Extract the [X, Y] coordinate from the center of the cell holding the provided text.  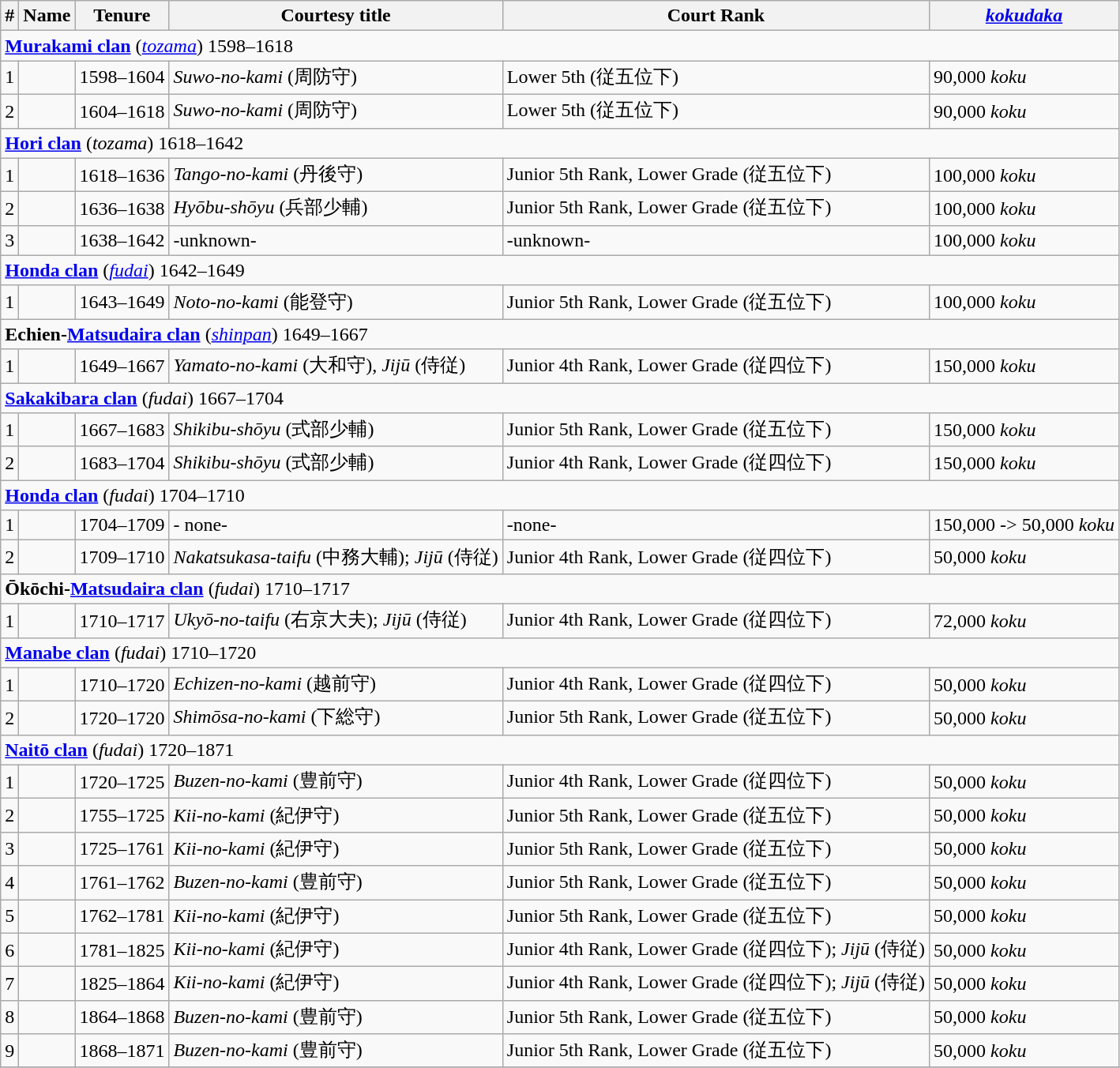
kokudaka [1024, 16]
1667–1683 [122, 430]
1755–1725 [122, 815]
Hori clan (tozama) 1618–1642 [560, 143]
1720–1720 [122, 719]
Sakakibara clan (fudai) 1667–1704 [560, 397]
4 [9, 883]
Court Rank [716, 16]
Echien-Matsudaira clan (shinpan) 1649–1667 [560, 334]
1709–1710 [122, 558]
1604–1618 [122, 111]
Ukyō-no-taifu (右京大夫); Jijū (侍従) [336, 621]
1598–1604 [122, 77]
Tango-no-kami (丹後守) [336, 175]
1868–1871 [122, 1051]
Honda clan (fudai) 1704–1710 [560, 495]
1649–1667 [122, 367]
1825–1864 [122, 984]
1704–1709 [122, 525]
Naitō clan (fudai) 1720–1871 [560, 750]
Tenure [122, 16]
1643–1649 [122, 302]
-none- [716, 525]
150,000 -> 50,000 koku [1024, 525]
1710–1720 [122, 684]
1864–1868 [122, 1017]
Noto-no-kami (能登守) [336, 302]
Ōkōchi-Matsudaira clan (fudai) 1710–1717 [560, 589]
72,000 koku [1024, 621]
1762–1781 [122, 916]
Hyōbu-shōyu (兵部少輔) [336, 209]
5 [9, 916]
1710–1717 [122, 621]
Name [47, 16]
1781–1825 [122, 950]
1683–1704 [122, 463]
1618–1636 [122, 175]
Yamato-no-kami (大和守), Jijū (侍従) [336, 367]
1720–1725 [122, 782]
9 [9, 1051]
Honda clan (fudai) 1642–1649 [560, 270]
Manabe clan (fudai) 1710–1720 [560, 652]
6 [9, 950]
1638–1642 [122, 240]
Nakatsukasa-taifu (中務大輔); Jijū (侍従) [336, 558]
1636–1638 [122, 209]
Courtesy title [336, 16]
- none- [336, 525]
Shimōsa-no-kami (下総守) [336, 719]
7 [9, 984]
1761–1762 [122, 883]
# [9, 16]
Echizen-no-kami (越前守) [336, 684]
8 [9, 1017]
1725–1761 [122, 848]
Murakami clan (tozama) 1598–1618 [560, 46]
